Determine the [x, y] coordinate at the center of the cell enclosing the given text.  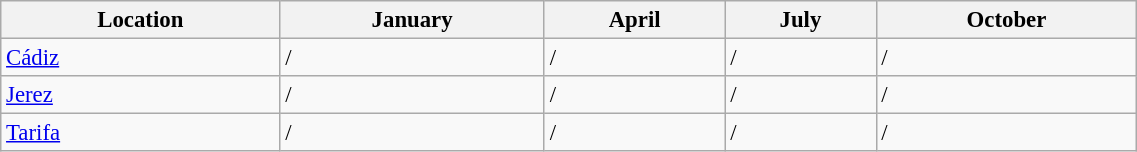
July [800, 20]
Tarifa [140, 133]
January [412, 20]
April [634, 20]
Jerez [140, 95]
Cádiz [140, 58]
October [1006, 20]
Location [140, 20]
